Return the [X, Y] coordinate for the center point of the cell that contains the specified text.  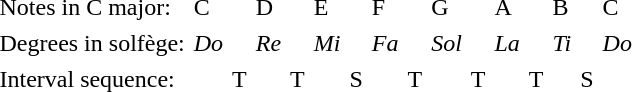
La [507, 43]
Ti [562, 43]
Re [268, 43]
Mi [327, 43]
Do [208, 43]
Fa [385, 43]
Sol [447, 43]
